Provide the [x, y] coordinate of the cell's center where the given text is located.  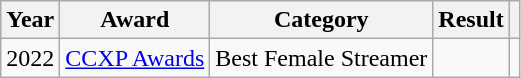
2022 [30, 58]
Award [135, 20]
Year [30, 20]
CCXP Awards [135, 58]
Result [471, 20]
Category [322, 20]
Best Female Streamer [322, 58]
